Search for the cell housing the specified text and yield its (x, y) center coordinate. 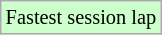
Fastest session lap (81, 17)
